Locate the cell with the specified text and output its [X, Y] center coordinate. 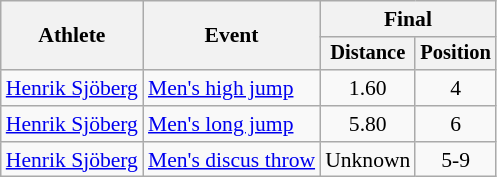
Athlete [72, 36]
Men's long jump [232, 124]
6 [455, 124]
1.60 [368, 88]
Position [455, 54]
Men's high jump [232, 88]
5.80 [368, 124]
Distance [368, 54]
4 [455, 88]
Event [232, 36]
Final [408, 19]
